Scan for the cell matching the given text and deliver its [x, y] coordinate at center. 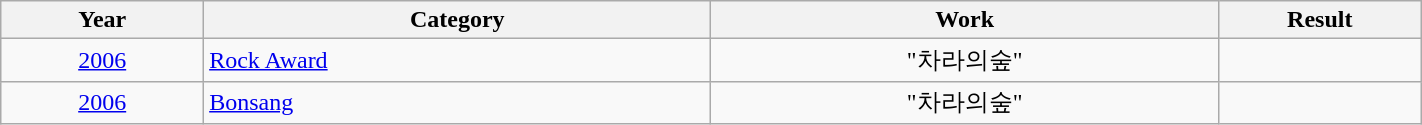
Rock Award [458, 60]
Result [1320, 20]
Bonsang [458, 102]
Category [458, 20]
Work [964, 20]
Year [102, 20]
